Locate the cell with the specified text and output its [x, y] center coordinate. 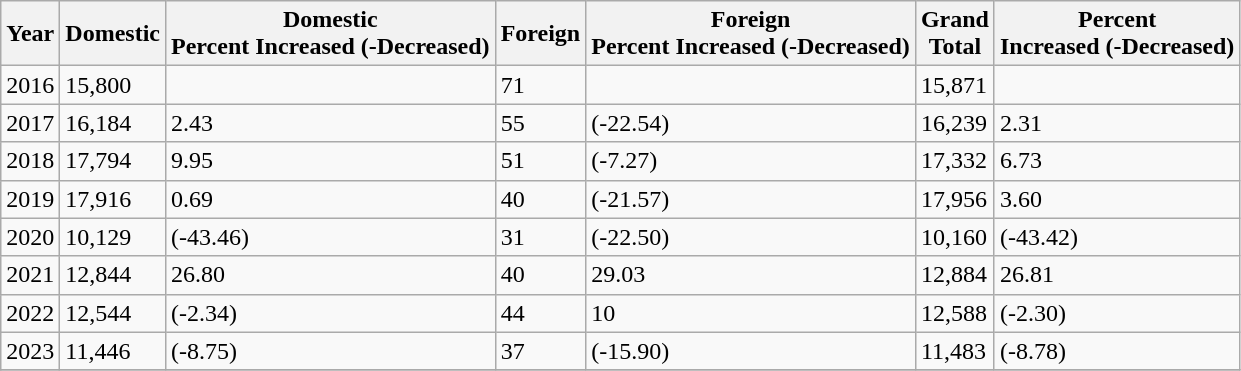
11,483 [954, 351]
2.31 [1116, 123]
(-15.90) [751, 351]
55 [540, 123]
9.95 [331, 161]
2019 [30, 199]
12,588 [954, 313]
(-43.46) [331, 237]
12,844 [113, 275]
10,160 [954, 237]
2020 [30, 237]
16,184 [113, 123]
2021 [30, 275]
17,956 [954, 199]
12,544 [113, 313]
11,446 [113, 351]
(-21.57) [751, 199]
2016 [30, 85]
2.43 [331, 123]
26.80 [331, 275]
16,239 [954, 123]
71 [540, 85]
(-7.27) [751, 161]
12,884 [954, 275]
17,916 [113, 199]
(-8.78) [1116, 351]
Foreign [540, 34]
44 [540, 313]
Domestic [113, 34]
15,871 [954, 85]
(-43.42) [1116, 237]
Year [30, 34]
2017 [30, 123]
(-2.34) [331, 313]
10 [751, 313]
ForeignPercent Increased (-Decreased) [751, 34]
51 [540, 161]
2023 [30, 351]
15,800 [113, 85]
(-22.54) [751, 123]
37 [540, 351]
3.60 [1116, 199]
26.81 [1116, 275]
17,794 [113, 161]
31 [540, 237]
(-22.50) [751, 237]
17,332 [954, 161]
29.03 [751, 275]
PercentIncreased (-Decreased) [1116, 34]
(-2.30) [1116, 313]
DomesticPercent Increased (-Decreased) [331, 34]
GrandTotal [954, 34]
2022 [30, 313]
10,129 [113, 237]
2018 [30, 161]
(-8.75) [331, 351]
0.69 [331, 199]
6.73 [1116, 161]
